Return the (x, y) coordinate for the center point of the cell that contains the specified text.  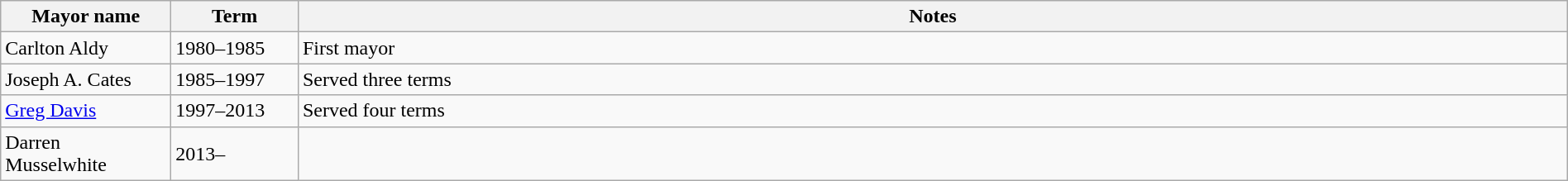
Served four terms (933, 111)
Darren Musselwhite (86, 154)
Greg Davis (86, 111)
Carlton Aldy (86, 48)
Joseph A. Cates (86, 79)
1985–1997 (235, 79)
Term (235, 17)
Notes (933, 17)
1980–1985 (235, 48)
1997–2013 (235, 111)
First mayor (933, 48)
Mayor name (86, 17)
Served three terms (933, 79)
2013– (235, 154)
